For the text-containing cell, return its midpoint in [X, Y] coordinate format. 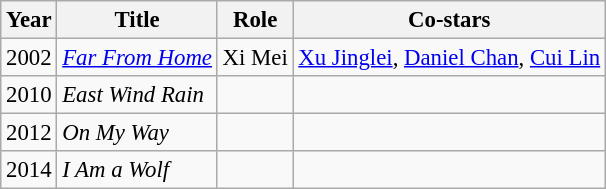
Title [137, 20]
2014 [29, 170]
Role [255, 20]
Xi Mei [255, 58]
2002 [29, 58]
Year [29, 20]
On My Way [137, 133]
Far From Home [137, 58]
2012 [29, 133]
Co-stars [449, 20]
Xu Jinglei, Daniel Chan, Cui Lin [449, 58]
2010 [29, 95]
East Wind Rain [137, 95]
I Am a Wolf [137, 170]
